For the text-containing cell, return its midpoint in (X, Y) coordinate format. 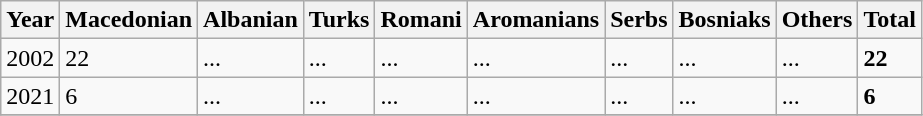
2002 (30, 58)
Bosniaks (724, 20)
Others (817, 20)
Macedonian (129, 20)
Year (30, 20)
Aromanians (536, 20)
Albanian (251, 20)
Total (890, 20)
Romani (421, 20)
2021 (30, 96)
Serbs (639, 20)
Turks (339, 20)
